Identify which cell holds the provided text, then report its (x, y) central coordinate. 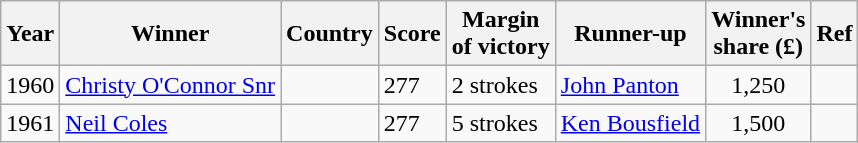
Marginof victory (500, 34)
1961 (30, 123)
1,250 (758, 85)
Score (412, 34)
Ref (834, 34)
Runner-up (630, 34)
Winner (170, 34)
5 strokes (500, 123)
Country (330, 34)
Neil Coles (170, 123)
Winner'sshare (£) (758, 34)
Christy O'Connor Snr (170, 85)
John Panton (630, 85)
Year (30, 34)
1,500 (758, 123)
Ken Bousfield (630, 123)
2 strokes (500, 85)
1960 (30, 85)
